Extract the (x, y) coordinate from the center of the cell holding the provided text.  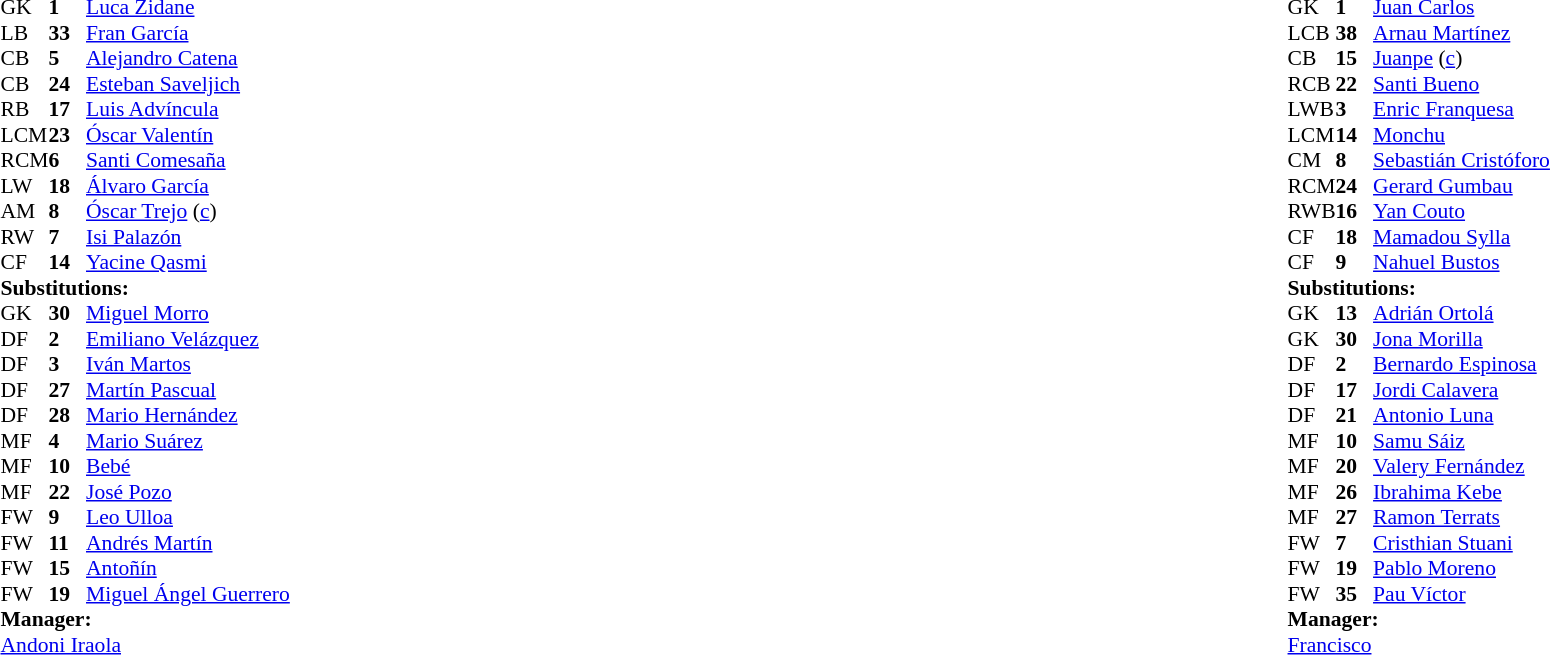
Pablo Moreno (1462, 569)
Adrián Ortolá (1462, 313)
Valery Fernández (1462, 467)
Óscar Trejo (c) (188, 211)
16 (1355, 211)
Juanpe (c) (1462, 59)
RWB (1312, 211)
Alejandro Catena (188, 59)
LW (24, 186)
Luis Advíncula (188, 109)
Mario Hernández (188, 415)
Isi Palazón (188, 237)
Emiliano Velázquez (188, 339)
Miguel Morro (188, 313)
Óscar Valentín (188, 135)
Martín Pascual (188, 390)
Jordi Calavera (1462, 390)
4 (67, 441)
Antoñín (188, 569)
CM (1312, 161)
Fran García (188, 33)
Gerard Gumbau (1462, 186)
21 (1355, 415)
Esteban Saveljich (188, 84)
Miguel Ángel Guerrero (188, 594)
RB (24, 109)
Álvaro García (188, 186)
Bebé (188, 467)
35 (1355, 594)
33 (67, 33)
6 (67, 161)
Santi Bueno (1462, 84)
13 (1355, 313)
20 (1355, 467)
28 (67, 415)
11 (67, 543)
RW (24, 237)
Bernardo Espinosa (1462, 365)
Monchu (1462, 135)
Ibrahima Kebe (1462, 492)
LCB (1312, 33)
Yacine Qasmi (188, 263)
Pau Víctor (1462, 594)
Samu Sáiz (1462, 441)
Iván Martos (188, 365)
LWB (1312, 109)
LB (24, 33)
Leo Ulloa (188, 517)
Arnau Martínez (1462, 33)
Sebastián Cristóforo (1462, 161)
RCB (1312, 84)
Antonio Luna (1462, 415)
Mario Suárez (188, 441)
Cristhian Stuani (1462, 543)
Mamadou Sylla (1462, 237)
Yan Couto (1462, 211)
Andrés Martín (188, 543)
Santi Comesaña (188, 161)
Ramon Terrats (1462, 517)
Enric Franquesa (1462, 109)
Nahuel Bustos (1462, 263)
23 (67, 135)
38 (1355, 33)
AM (24, 211)
26 (1355, 492)
Jona Morilla (1462, 339)
José Pozo (188, 492)
5 (67, 59)
